Extract the (x, y) coordinate from the center of the cell holding the provided text.  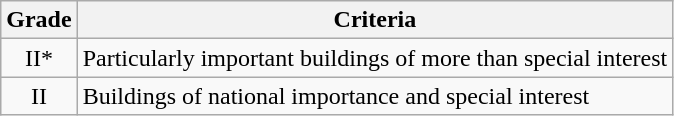
Criteria (375, 20)
Particularly important buildings of more than special interest (375, 58)
Grade (39, 20)
II* (39, 58)
II (39, 96)
Buildings of national importance and special interest (375, 96)
